Search for the cell housing the specified text and yield its (X, Y) center coordinate. 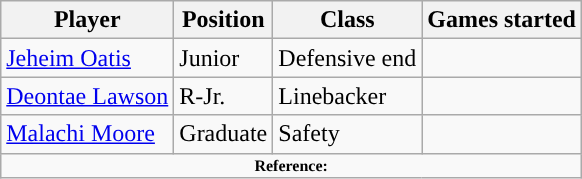
Junior (224, 58)
Jeheim Oatis (88, 58)
Reference: (292, 165)
Player (88, 20)
Graduate (224, 134)
Linebacker (348, 96)
Class (348, 20)
Games started (502, 20)
Malachi Moore (88, 134)
Safety (348, 134)
Defensive end (348, 58)
Position (224, 20)
Deontae Lawson (88, 96)
R-Jr. (224, 96)
